Identify which cell holds the provided text, then report its (x, y) central coordinate. 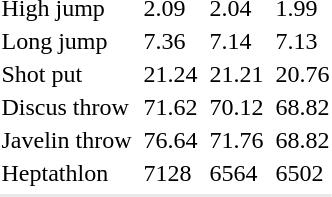
Shot put (66, 74)
21.24 (170, 74)
20.76 (302, 74)
71.76 (236, 140)
7.14 (236, 41)
21.21 (236, 74)
Discus throw (66, 107)
70.12 (236, 107)
Heptathlon (66, 173)
7128 (170, 173)
76.64 (170, 140)
6564 (236, 173)
71.62 (170, 107)
7.13 (302, 41)
Javelin throw (66, 140)
6502 (302, 173)
Long jump (66, 41)
7.36 (170, 41)
